Scan for the cell matching the given text and deliver its [X, Y] coordinate at center. 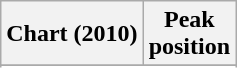
Chart (2010) [72, 34]
Peakposition [189, 34]
